Search for the cell housing the specified text and yield its (x, y) center coordinate. 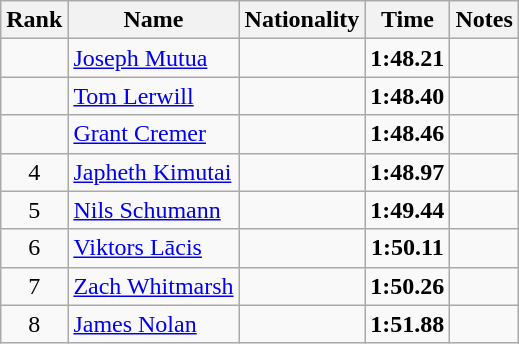
Japheth Kimutai (154, 172)
5 (34, 210)
6 (34, 248)
Nationality (302, 20)
Zach Whitmarsh (154, 286)
Nils Schumann (154, 210)
1:49.44 (408, 210)
Joseph Mutua (154, 58)
8 (34, 324)
James Nolan (154, 324)
1:48.21 (408, 58)
Rank (34, 20)
1:48.97 (408, 172)
1:50.11 (408, 248)
Notes (484, 20)
1:48.40 (408, 96)
7 (34, 286)
4 (34, 172)
1:51.88 (408, 324)
Name (154, 20)
Time (408, 20)
Grant Cremer (154, 134)
1:48.46 (408, 134)
1:50.26 (408, 286)
Tom Lerwill (154, 96)
Viktors Lācis (154, 248)
